Identify which cell holds the provided text, then report its [X, Y] central coordinate. 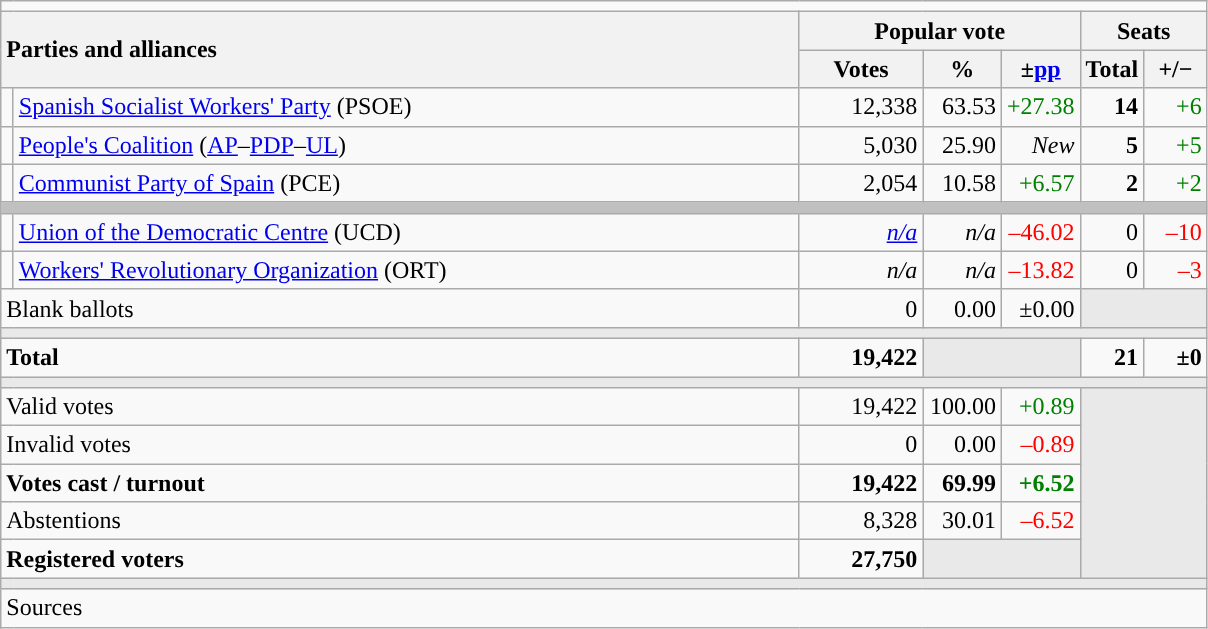
Registered voters [400, 559]
Sources [604, 608]
People's Coalition (AP–PDP–UL) [406, 145]
–10 [1176, 232]
30.01 [962, 521]
–13.82 [1040, 270]
21 [1112, 357]
Popular vote [940, 31]
+/− [1176, 69]
100.00 [962, 407]
Parties and alliances [400, 50]
–3 [1176, 270]
Invalid votes [400, 445]
–46.02 [1040, 232]
+5 [1176, 145]
25.90 [962, 145]
% [962, 69]
2,054 [861, 183]
63.53 [962, 107]
14 [1112, 107]
+0.89 [1040, 407]
Votes [861, 69]
27,750 [861, 559]
Union of the Democratic Centre (UCD) [406, 232]
2 [1112, 183]
+6 [1176, 107]
+27.38 [1040, 107]
+6.52 [1040, 483]
–0.89 [1040, 445]
–6.52 [1040, 521]
Blank ballots [400, 308]
±0.00 [1040, 308]
Valid votes [400, 407]
±0 [1176, 357]
Spanish Socialist Workers' Party (PSOE) [406, 107]
New [1040, 145]
Seats [1144, 31]
Communist Party of Spain (PCE) [406, 183]
5 [1112, 145]
+6.57 [1040, 183]
Abstentions [400, 521]
10.58 [962, 183]
5,030 [861, 145]
Votes cast / turnout [400, 483]
±pp [1040, 69]
12,338 [861, 107]
8,328 [861, 521]
Workers' Revolutionary Organization (ORT) [406, 270]
69.99 [962, 483]
+2 [1176, 183]
